Return the [X, Y] coordinate for the center point of the cell that contains the specified text.  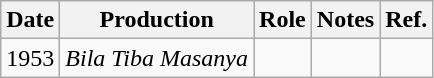
Bila Tiba Masanya [157, 58]
Notes [345, 20]
Role [283, 20]
Production [157, 20]
1953 [30, 58]
Ref. [406, 20]
Date [30, 20]
